Identify which cell holds the provided text, then report its (x, y) central coordinate. 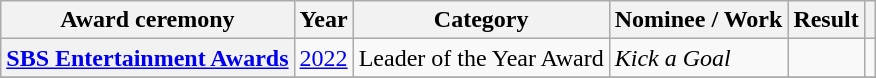
2022 (324, 58)
Year (324, 20)
Result (826, 20)
Leader of the Year Award (481, 58)
Kick a Goal (698, 58)
Nominee / Work (698, 20)
Category (481, 20)
Award ceremony (148, 20)
SBS Entertainment Awards (148, 58)
